Output the (x, y) coordinate of the center of the cell containing the given text.  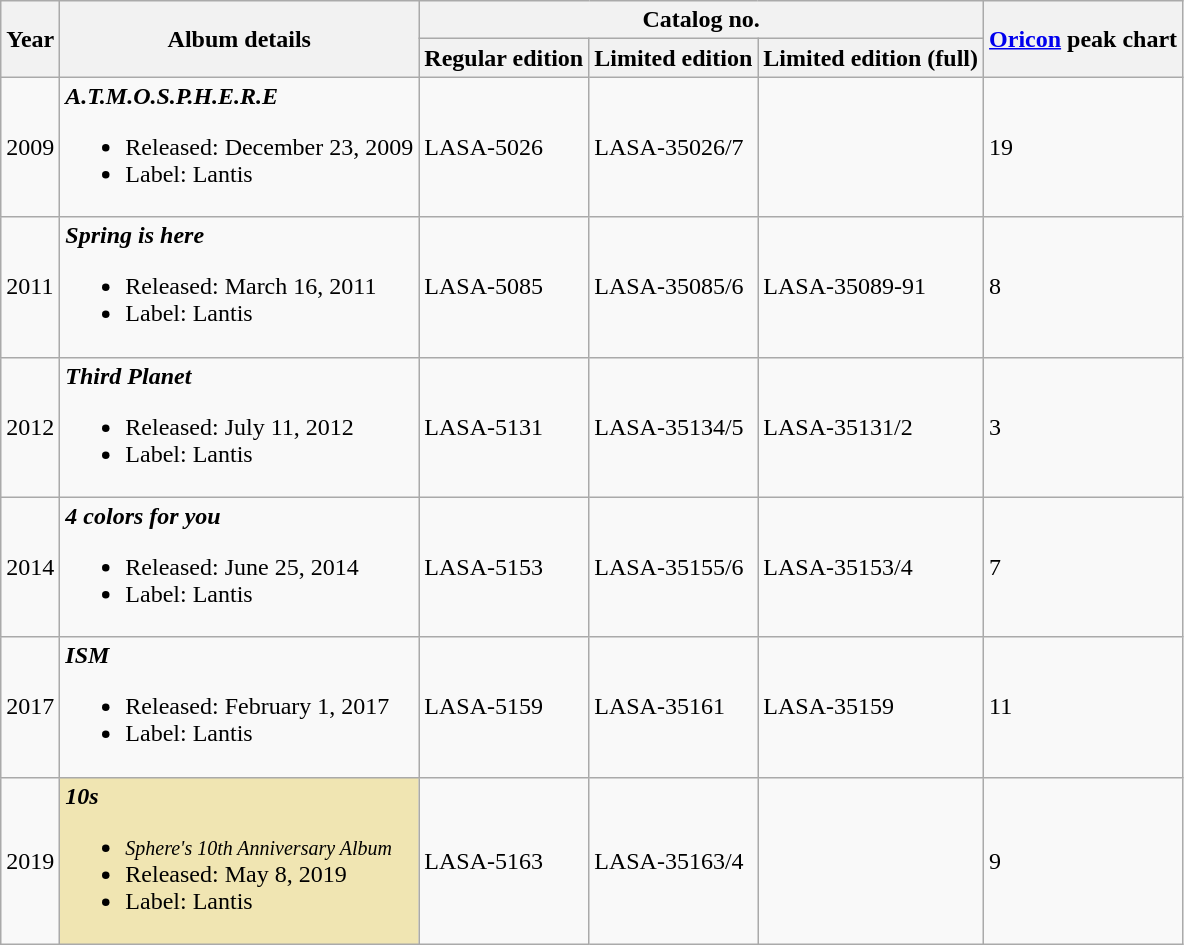
ISMReleased: February 1, 2017Label: Lantis (240, 707)
LASA-5159 (504, 707)
LASA-35153/4 (871, 567)
LASA-35026/7 (674, 147)
LASA-35085/6 (674, 287)
4 colors for youReleased: June 25, 2014Label: Lantis (240, 567)
19 (1084, 147)
LASA-5026 (504, 147)
2017 (30, 707)
LASA-5131 (504, 427)
10sSphere's 10th Anniversary AlbumReleased: May 8, 2019Label: Lantis (240, 860)
Regular edition (504, 58)
LASA-35161 (674, 707)
Oricon peak chart (1084, 39)
LASA-35134/5 (674, 427)
Catalog no. (702, 20)
LASA-5163 (504, 860)
LASA-35131/2 (871, 427)
9 (1084, 860)
Limited edition (full) (871, 58)
Album details (240, 39)
LASA-35159 (871, 707)
Third PlanetReleased: July 11, 2012Label: Lantis (240, 427)
2012 (30, 427)
Year (30, 39)
LASA-35155/6 (674, 567)
LASA-5085 (504, 287)
Limited edition (674, 58)
2014 (30, 567)
11 (1084, 707)
LASA-35163/4 (674, 860)
Spring is hereReleased: March 16, 2011Label: Lantis (240, 287)
A.T.M.O.S.P.H.E.R.EReleased: December 23, 2009Label: Lantis (240, 147)
LASA-35089-91 (871, 287)
7 (1084, 567)
2019 (30, 860)
3 (1084, 427)
2009 (30, 147)
2011 (30, 287)
8 (1084, 287)
LASA-5153 (504, 567)
